Return (x, y) of the center of cell containing provided text 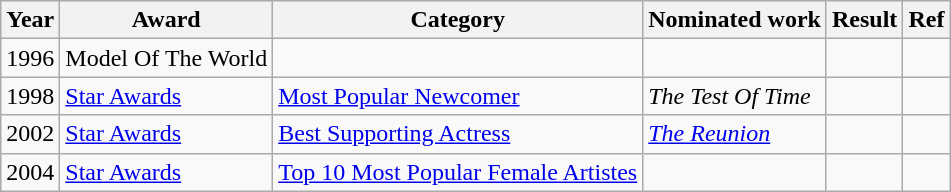
Award (166, 20)
Top 10 Most Popular Female Artistes (458, 172)
Best Supporting Actress (458, 134)
1998 (30, 96)
Model Of The World (166, 58)
2002 (30, 134)
Result (864, 20)
Year (30, 20)
1996 (30, 58)
Most Popular Newcomer (458, 96)
The Reunion (735, 134)
The Test Of Time (735, 96)
Category (458, 20)
Ref (926, 20)
2004 (30, 172)
Nominated work (735, 20)
